Output the (x, y) coordinate of the center of the cell containing the given text.  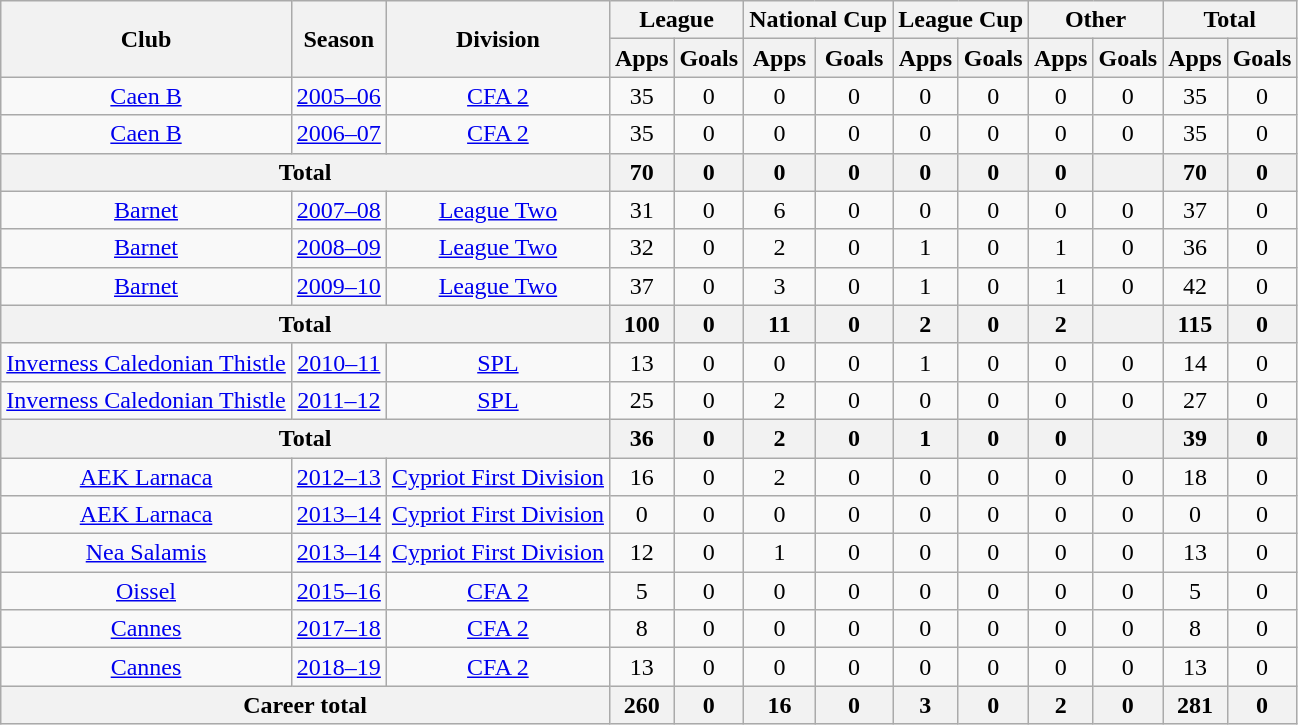
11 (780, 324)
2012–13 (338, 477)
42 (1195, 286)
2007–08 (338, 210)
14 (1195, 362)
League Cup (961, 20)
Other (1096, 20)
6 (780, 210)
Season (338, 39)
115 (1195, 324)
27 (1195, 400)
National Cup (818, 20)
Nea Salamis (146, 553)
2015–16 (338, 591)
2008–09 (338, 248)
100 (641, 324)
12 (641, 553)
2006–07 (338, 134)
Oissel (146, 591)
32 (641, 248)
Division (498, 39)
2010–11 (338, 362)
Career total (306, 705)
39 (1195, 438)
2009–10 (338, 286)
2018–19 (338, 667)
25 (641, 400)
260 (641, 705)
18 (1195, 477)
2017–18 (338, 629)
2011–12 (338, 400)
31 (641, 210)
2005–06 (338, 96)
Club (146, 39)
281 (1195, 705)
League (676, 20)
